Output the (x, y) coordinate of the center of the cell containing the given text.  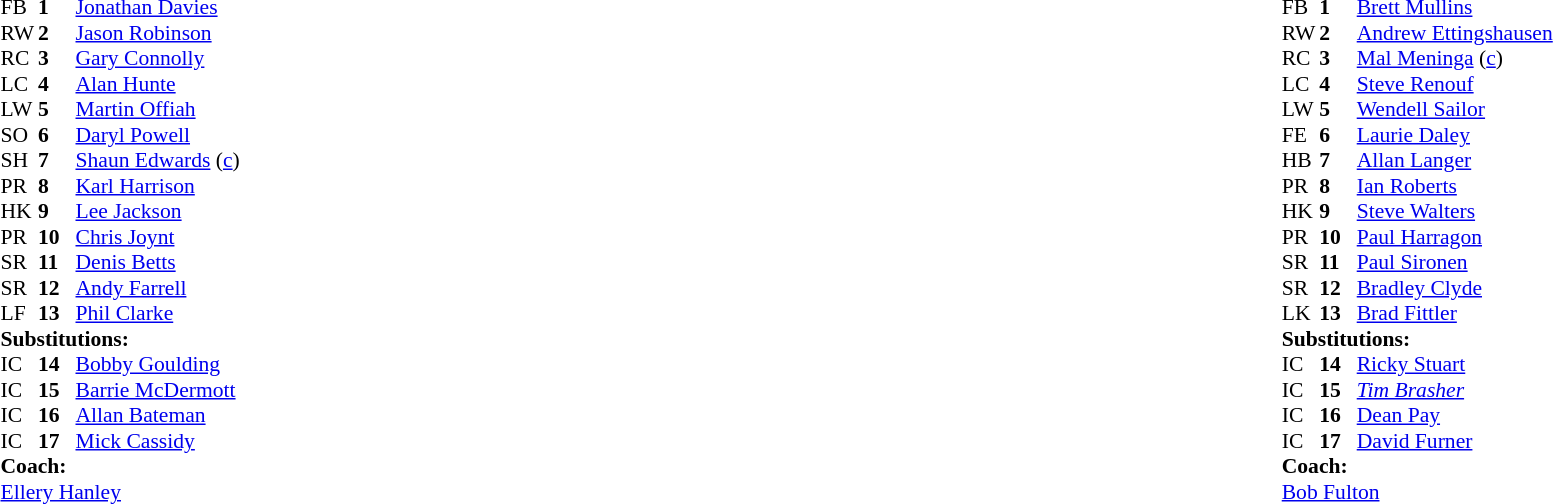
David Furner (1455, 441)
Mick Cassidy (158, 441)
Tim Brasher (1455, 390)
Brad Fittler (1455, 313)
Paul Sironen (1455, 263)
Gary Connolly (158, 59)
Andy Farrell (158, 288)
Karl Harrison (158, 186)
Wendell Sailor (1455, 109)
LF (19, 313)
Bobby Goulding (158, 365)
Shaun Edwards (c) (158, 161)
SH (19, 161)
Lee Jackson (158, 211)
Alan Hunte (158, 84)
Andrew Ettingshausen (1455, 33)
Steve Renouf (1455, 84)
Barrie McDermott (158, 390)
Paul Harragon (1455, 237)
Allan Bateman (158, 415)
Allan Langer (1455, 161)
Phil Clarke (158, 313)
Ian Roberts (1455, 186)
Mal Meninga (c) (1455, 59)
Dean Pay (1455, 415)
Denis Betts (158, 263)
Chris Joynt (158, 237)
HB (1301, 161)
Daryl Powell (158, 135)
FE (1301, 135)
Laurie Daley (1455, 135)
Ricky Stuart (1455, 365)
Martin Offiah (158, 109)
Jason Robinson (158, 33)
SO (19, 135)
LK (1301, 313)
Steve Walters (1455, 211)
Bradley Clyde (1455, 288)
